Return the (x, y) coordinate for the center point of the cell that contains the specified text.  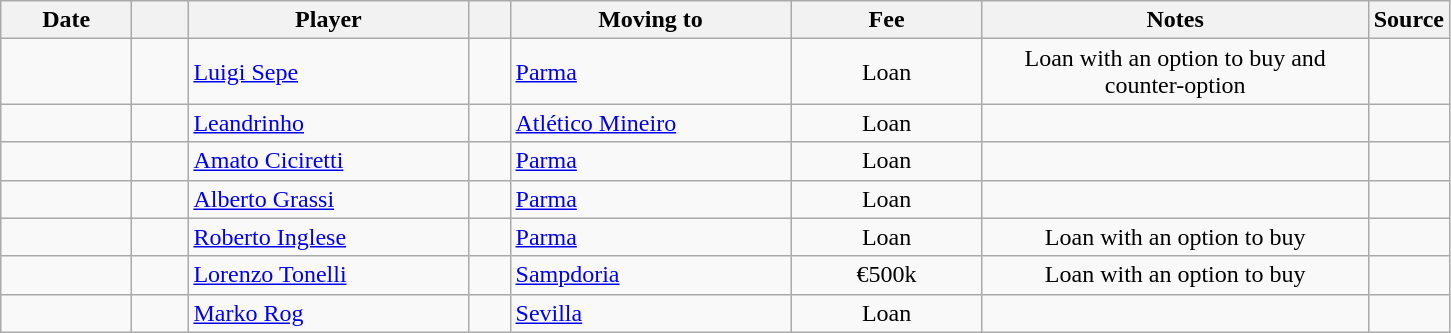
Luigi Sepe (328, 72)
Sampdoria (650, 275)
Source (1408, 20)
Sevilla (650, 313)
Lorenzo Tonelli (328, 275)
Notes (1175, 20)
Atlético Mineiro (650, 123)
Amato Ciciretti (328, 161)
Player (328, 20)
Roberto Inglese (328, 237)
Marko Rog (328, 313)
Fee (886, 20)
€500k (886, 275)
Alberto Grassi (328, 199)
Leandrinho (328, 123)
Date (66, 20)
Loan with an option to buy and counter-option (1175, 72)
Moving to (650, 20)
